Capture the cell that displays the provided text and extract its [x, y] central coordinate. 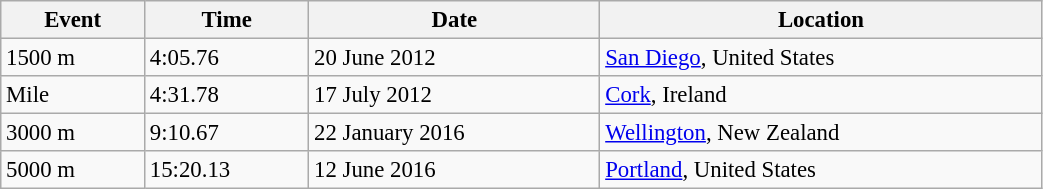
Mile [73, 95]
17 July 2012 [454, 95]
Wellington, New Zealand [821, 133]
Cork, Ireland [821, 95]
1500 m [73, 58]
5000 m [73, 170]
20 June 2012 [454, 58]
15:20.13 [226, 170]
22 January 2016 [454, 133]
Time [226, 20]
9:10.67 [226, 133]
3000 m [73, 133]
San Diego, United States [821, 58]
4:31.78 [226, 95]
12 June 2016 [454, 170]
4:05.76 [226, 58]
Portland, United States [821, 170]
Location [821, 20]
Event [73, 20]
Date [454, 20]
